Scan for the cell matching the given text and deliver its [x, y] coordinate at center. 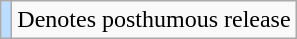
Denotes posthumous release [154, 20]
